Search for the cell housing the specified text and yield its (x, y) center coordinate. 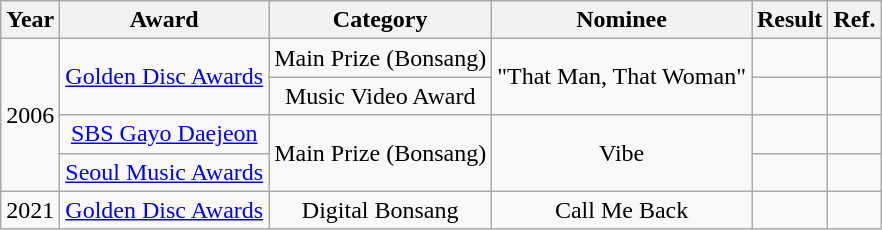
Music Video Award (380, 96)
Call Me Back (622, 210)
"That Man, That Woman" (622, 77)
Vibe (622, 153)
Nominee (622, 20)
SBS Gayo Daejeon (164, 134)
Year (30, 20)
Category (380, 20)
Ref. (854, 20)
2006 (30, 115)
Digital Bonsang (380, 210)
Award (164, 20)
Seoul Music Awards (164, 172)
2021 (30, 210)
Result (790, 20)
